Output the (X, Y) coordinate of the center of the cell containing the given text.  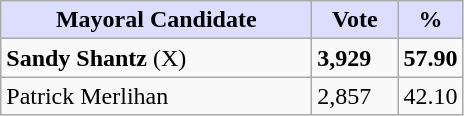
Patrick Merlihan (156, 96)
Mayoral Candidate (156, 20)
Vote (355, 20)
57.90 (430, 58)
% (430, 20)
42.10 (430, 96)
2,857 (355, 96)
3,929 (355, 58)
Sandy Shantz (X) (156, 58)
